Pinpoint the cell where the given text exists, returning its (x, y) midpoint coordinate. 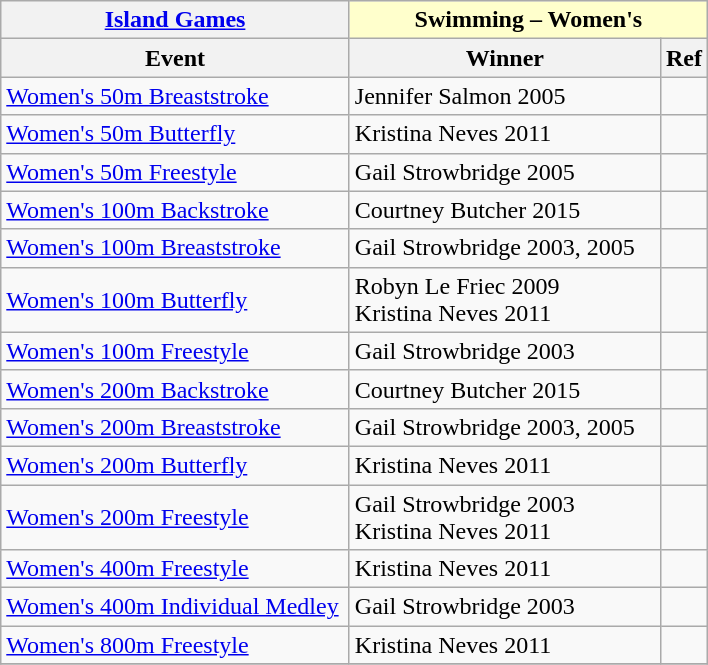
Women's 50m Butterfly (176, 134)
Swimming – Women's (528, 20)
Robyn Le Friec 2009 Kristina Neves 2011 (504, 300)
Women's 200m Breaststroke (176, 427)
Women's 50m Freestyle (176, 172)
Event (176, 58)
Women's 100m Breaststroke (176, 248)
Ref (684, 58)
Jennifer Salmon 2005 (504, 96)
Women's 100m Butterfly (176, 300)
Gail Strowbridge 2005 (504, 172)
Women's 400m Individual Medley (176, 607)
Women's 200m Backstroke (176, 389)
Island Games (176, 20)
Women's 200m Butterfly (176, 465)
Gail Strowbridge 2003 Kristina Neves 2011 (504, 516)
Women's 200m Freestyle (176, 516)
Winner (504, 58)
Women's 800m Freestyle (176, 645)
Women's 50m Breaststroke (176, 96)
Women's 400m Freestyle (176, 569)
Women's 100m Freestyle (176, 351)
Women's 100m Backstroke (176, 210)
